From the cell containing the given text, extract its center point as [x, y] coordinate. 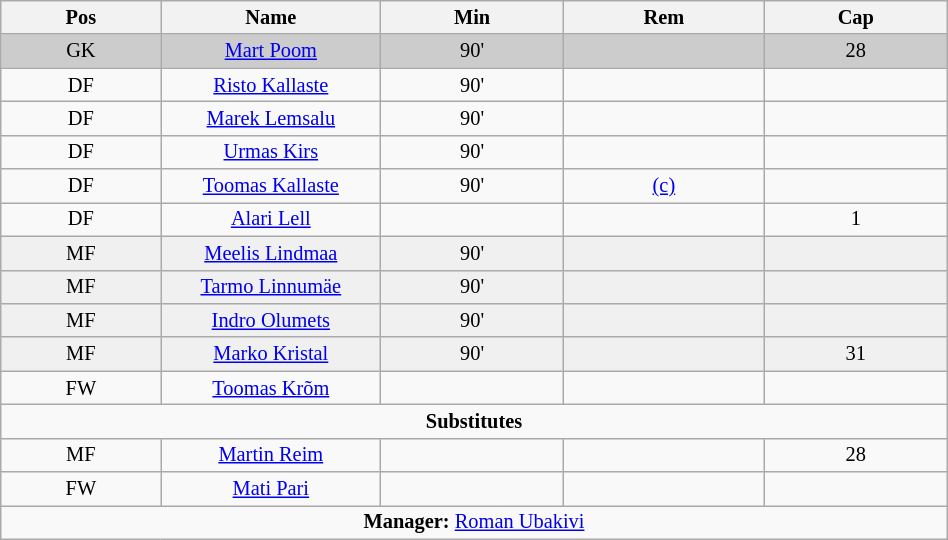
Marko Kristal [271, 354]
Toomas Kallaste [271, 186]
Meelis Lindmaa [271, 253]
Cap [856, 17]
Indro Olumets [271, 320]
1 [856, 219]
GK [81, 51]
Alari Lell [271, 219]
Tarmo Linnumäe [271, 287]
Pos [81, 17]
Marek Lemsalu [271, 118]
(c) [664, 186]
31 [856, 354]
Substitutes [474, 421]
Min [472, 17]
Mart Poom [271, 51]
Risto Kallaste [271, 85]
Martin Reim [271, 455]
Rem [664, 17]
Mati Pari [271, 489]
Name [271, 17]
Manager: Roman Ubakivi [474, 522]
Urmas Kirs [271, 152]
Toomas Krõm [271, 388]
